Detect which cell encompasses the target text, then output its (x, y) center coordinate. 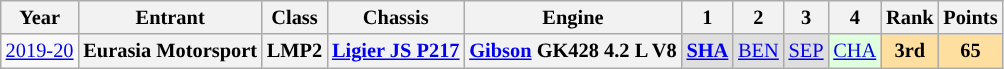
3rd (910, 51)
2019-20 (40, 51)
65 (970, 51)
4 (854, 17)
Points (970, 17)
Engine (572, 17)
BEN (758, 51)
Chassis (396, 17)
LMP2 (294, 51)
Rank (910, 17)
SHA (708, 51)
SEP (806, 51)
Gibson GK428 4.2 L V8 (572, 51)
Year (40, 17)
Entrant (170, 17)
2 (758, 17)
CHA (854, 51)
Class (294, 17)
Eurasia Motorsport (170, 51)
Ligier JS P217 (396, 51)
3 (806, 17)
1 (708, 17)
